Return [x, y] of the center of cell containing provided text 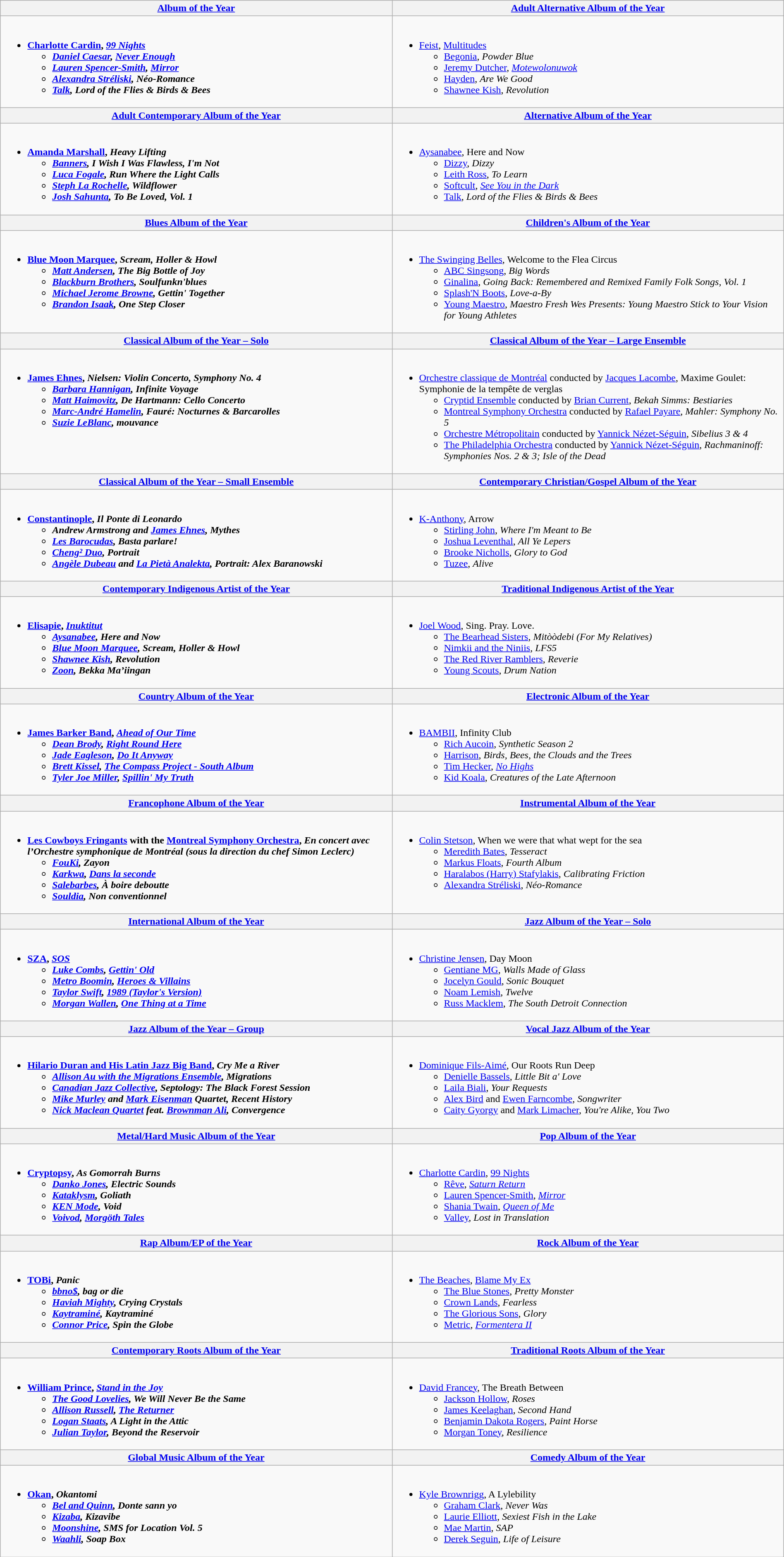
Contemporary Christian/Gospel Album of the Year [588, 481]
Country Album of the Year [196, 696]
Rap Album/EP of the Year [196, 1243]
Children's Album of the Year [588, 223]
Jazz Album of the Year – Group [196, 1029]
Traditional Indigenous Artist of the Year [588, 589]
Traditional Roots Album of the Year [588, 1350]
International Album of the Year [196, 922]
David Francey, The Breath BetweenJackson Hollow, RosesJames Keelaghan, Second HandBenjamin Dakota Rogers, Paint HorseMorgan Toney, Resilience [588, 1404]
Comedy Album of the Year [588, 1457]
TOBi, Panicbbno$, bag or dieHaviah Mighty, Crying CrystalsKaytraminé, KaytraminéConnor Price, Spin the Globe [196, 1296]
Album of the Year [196, 8]
Electronic Album of the Year [588, 696]
Okan, OkantomiBel and Quinn, Donte sann yoKizaba, KizavibeMoonshine, SMS for Location Vol. 5Waahli, Soap Box [196, 1511]
Instrumental Album of the Year [588, 803]
Vocal Jazz Album of the Year [588, 1029]
Classical Album of the Year – Large Ensemble [588, 341]
Adult Alternative Album of the Year [588, 8]
Alternative Album of the Year [588, 115]
Pop Album of the Year [588, 1136]
Blues Album of the Year [196, 223]
The Beaches, Blame My ExThe Blue Stones, Pretty MonsterCrown Lands, FearlessThe Glorious Sons, GloryMetric, Formentera II [588, 1296]
Global Music Album of the Year [196, 1457]
Feist, MultitudesBegonia, Powder BlueJeremy Dutcher, MotewolonuwokHayden, Are We GoodShawnee Kish, Revolution [588, 62]
Adult Contemporary Album of the Year [196, 115]
Classical Album of the Year – Small Ensemble [196, 481]
Aysanabee, Here and NowDizzy, DizzyLeith Ross, To LearnSoftcult, See You in the DarkTalk, Lord of the Flies & Birds & Bees [588, 169]
Christine Jensen, Day MoonGentiane MG, Walls Made of GlassJocelyn Gould, Sonic BouquetNoam Lemish, TwelveRuss Macklem, The South Detroit Connection [588, 975]
K-Anthony, ArrowStirling John, Where I'm Meant to BeJoshua Leventhal, All Ye LepersBrooke Nicholls, Glory to GodTuzee, Alive [588, 535]
SZA, SOSLuke Combs, Gettin' OldMetro Boomin, Heroes & VillainsTaylor Swift, 1989 (Taylor's Version)Morgan Wallen, One Thing at a Time [196, 975]
Charlotte Cardin, 99 NightsRêve, Saturn ReturnLauren Spencer-Smith, MirrorShania Twain, Queen of MeValley, Lost in Translation [588, 1190]
Elisapie, InuktitutAysanabee, Here and NowBlue Moon Marquee, Scream, Holler & HowlShawnee Kish, RevolutionZoon, Bekka Ma’iingan [196, 642]
Jazz Album of the Year – Solo [588, 922]
Classical Album of the Year – Solo [196, 341]
Metal/Hard Music Album of the Year [196, 1136]
Cryptopsy, As Gomorrah BurnsDanko Jones, Electric SoundsKataklysm, GoliathKEN Mode, VoidVoivod, Morgöth Tales [196, 1190]
Rock Album of the Year [588, 1243]
Contemporary Roots Album of the Year [196, 1350]
Francophone Album of the Year [196, 803]
Contemporary Indigenous Artist of the Year [196, 589]
Kyle Brownrigg, A LylebilityGraham Clark, Never WasLaurie Elliott, Sexiest Fish in the LakeMae Martin, SAPDerek Seguin, Life of Leisure [588, 1511]
